Capture the cell that displays the provided text and extract its (X, Y) central coordinate. 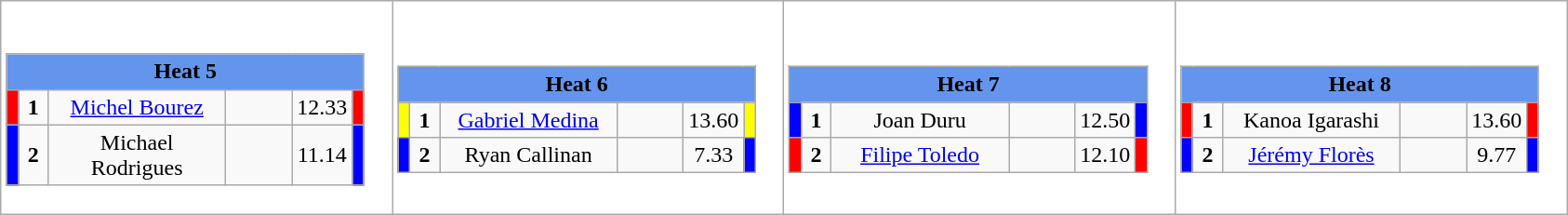
Michael Rodrigues (138, 155)
11.14 (322, 155)
Heat 5 1 Michel Bourez 12.33 2 Michael Rodrigues 11.14 (197, 108)
Heat 8 1 Kanoa Igarashi 13.60 2 Jérémy Florès 9.77 (1371, 108)
12.33 (322, 107)
Heat 5 (185, 72)
Joan Duru (921, 120)
Heat 6 (577, 85)
Filipe Toledo (921, 155)
Gabriel Medina (528, 120)
7.33 (714, 155)
Ryan Callinan (528, 155)
Michel Bourez (138, 107)
12.50 (1105, 120)
9.77 (1497, 155)
Heat 7 (968, 85)
Heat 8 (1360, 85)
12.10 (1105, 155)
Kanoa Igarashi (1311, 120)
Jérémy Florès (1311, 155)
Heat 7 1 Joan Duru 12.50 2 Filipe Toledo 12.10 (980, 108)
Heat 6 1 Gabriel Medina 13.60 2 Ryan Callinan 7.33 (588, 108)
